Search for the cell housing the specified text and yield its (X, Y) center coordinate. 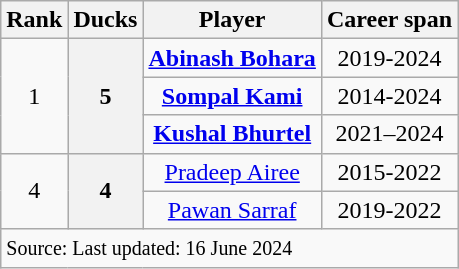
Pradeep Airee (232, 172)
2021–2024 (389, 134)
1 (34, 96)
Career span (389, 20)
Pawan Sarraf (232, 210)
Sompal Kami (232, 96)
Kushal Bhurtel (232, 134)
Player (232, 20)
2014-2024 (389, 96)
Source: Last updated: 16 June 2024 (230, 248)
2019-2022 (389, 210)
Rank (34, 20)
2019-2024 (389, 58)
2015-2022 (389, 172)
5 (106, 96)
Abinash Bohara (232, 58)
Ducks (106, 20)
